Capture the cell that displays the provided text and extract its (X, Y) central coordinate. 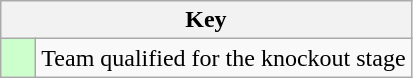
Team qualified for the knockout stage (224, 58)
Key (206, 20)
